For the text-containing cell, return its midpoint in [x, y] coordinate format. 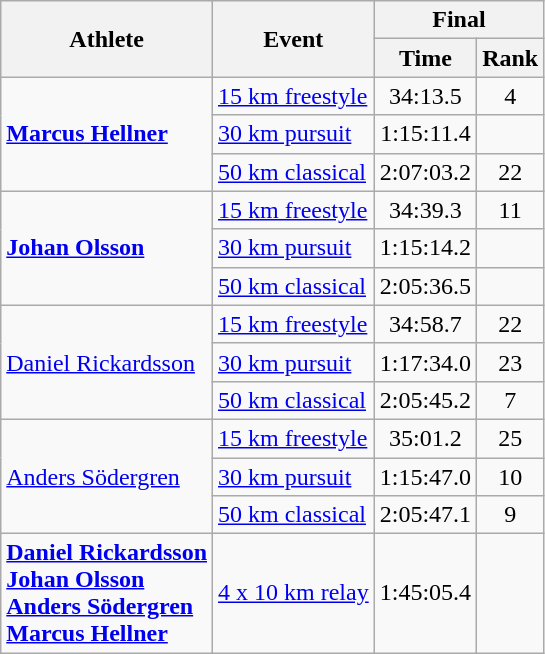
34:39.3 [425, 210]
Event [294, 39]
Anders Södergren [107, 476]
1:15:14.2 [425, 248]
Athlete [107, 39]
25 [510, 438]
7 [510, 400]
2:05:45.2 [425, 400]
Time [425, 58]
34:13.5 [425, 96]
34:58.7 [425, 324]
1:17:34.0 [425, 362]
2:05:36.5 [425, 286]
35:01.2 [425, 438]
Marcus Hellner [107, 134]
Final [459, 20]
1:15:47.0 [425, 477]
Daniel RickardssonJohan OlssonAnders SödergrenMarcus Hellner [107, 594]
23 [510, 362]
Johan Olsson [107, 248]
9 [510, 515]
11 [510, 210]
4 [510, 96]
1:15:11.4 [425, 134]
2:07:03.2 [425, 172]
2:05:47.1 [425, 515]
Rank [510, 58]
10 [510, 477]
Daniel Rickardsson [107, 362]
1:45:05.4 [425, 594]
4 x 10 km relay [294, 594]
